Provide the [x, y] coordinate of the cell's center where the given text is located.  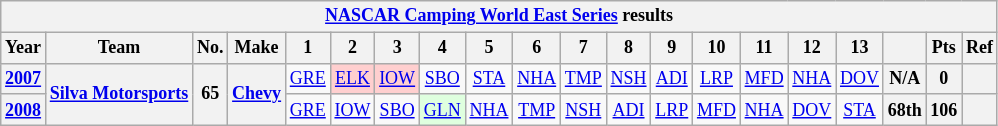
4 [442, 48]
Silva Motorsports [118, 94]
ELK [352, 78]
5 [489, 48]
6 [537, 48]
106 [944, 110]
Pts [944, 48]
NASCAR Camping World East Series results [500, 16]
8 [628, 48]
10 [717, 48]
Make [257, 48]
1 [308, 48]
68th [904, 110]
No. [210, 48]
11 [764, 48]
2007 [24, 78]
N/A [904, 78]
2008 [24, 110]
Team [118, 48]
12 [812, 48]
2 [352, 48]
7 [583, 48]
0 [944, 78]
9 [672, 48]
GLN [442, 110]
Chevy [257, 94]
Year [24, 48]
3 [398, 48]
Ref [980, 48]
65 [210, 94]
13 [860, 48]
